Extract the (x, y) coordinate from the center of the cell holding the provided text.  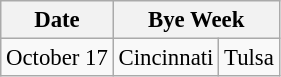
Bye Week (196, 20)
Tulsa (249, 58)
Date (57, 20)
Cincinnati (166, 58)
October 17 (57, 58)
